Return the (x, y) coordinate for the center point of the cell that contains the specified text.  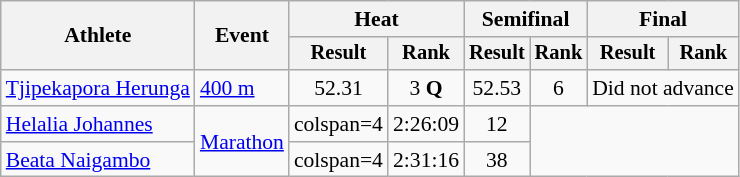
2:26:09 (426, 124)
colspan=4 (338, 124)
52.31 (338, 88)
Helalia Johannes (98, 124)
400 m (242, 88)
Marathon (242, 142)
3 Q (426, 88)
Final (663, 19)
Tjipekapora Herunga (98, 88)
Athlete (98, 36)
Did not advance (663, 88)
Event (242, 36)
Heat (376, 19)
6 (559, 88)
12 (497, 124)
52.53 (497, 88)
Semifinal (526, 19)
